Detect which cell encompasses the target text, then output its [x, y] center coordinate. 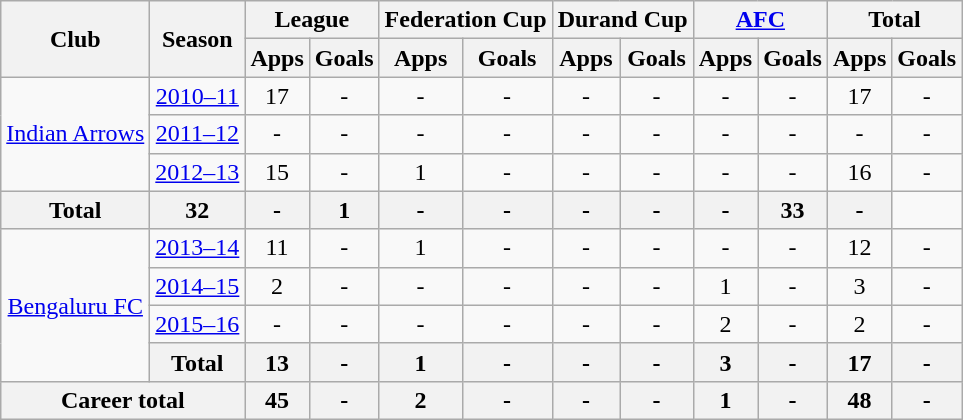
League [312, 20]
Season [198, 39]
12 [859, 248]
Career total [123, 400]
16 [859, 172]
15 [277, 172]
Federation Cup [466, 20]
2015–16 [198, 324]
AFC [760, 20]
48 [859, 400]
2013–14 [198, 248]
2012–13 [198, 172]
11 [277, 248]
2010–11 [198, 96]
2011–12 [198, 134]
2014–15 [198, 286]
13 [277, 362]
Bengaluru FC [76, 305]
33 [793, 210]
Durand Cup [622, 20]
Club [76, 39]
45 [277, 400]
32 [198, 210]
Indian Arrows [76, 134]
